Provide the (x, y) coordinate of the cell's center where the given text is located.  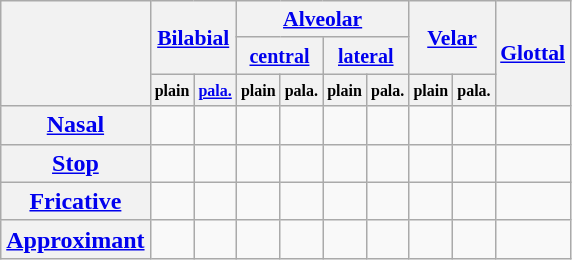
Approximant (76, 239)
Velar (452, 38)
Fricative (76, 201)
Nasal (76, 125)
Stop (76, 163)
Bilabial (193, 38)
Glottal (532, 54)
central (279, 55)
Alveolar (322, 19)
lateral (366, 55)
